Return (x, y) of the center of cell containing provided text 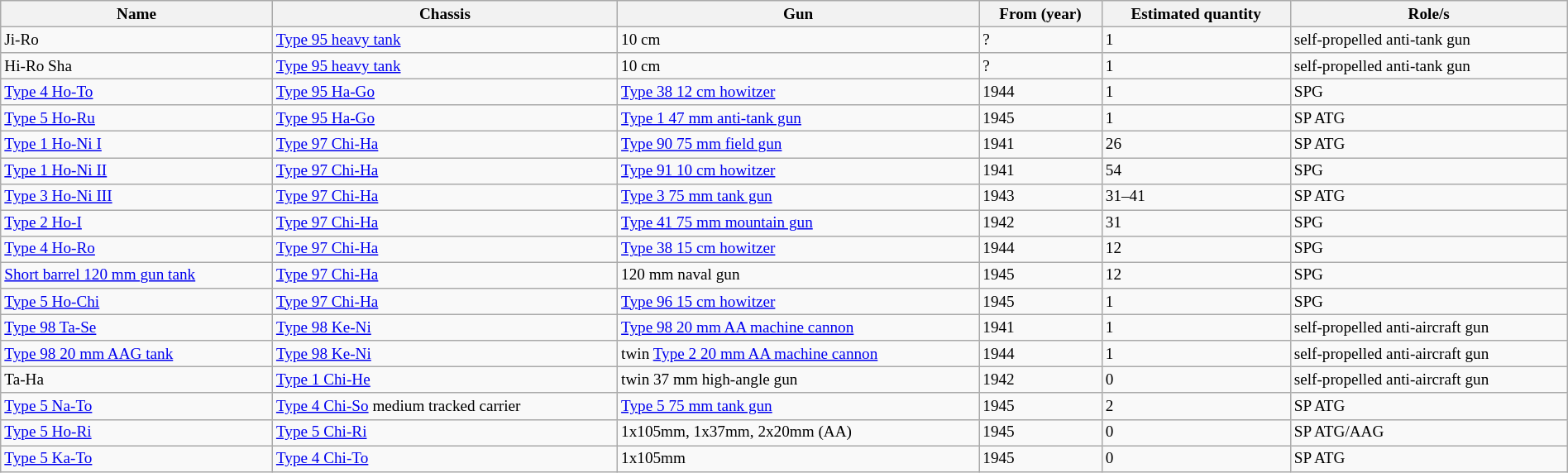
Type 5 Chi-Ri (445, 432)
Type 4 Ho-Ro (137, 249)
1x105mm, 1x37mm, 2x20mm (AA) (799, 432)
Type 5 75 mm tank gun (799, 406)
Type 2 Ho-I (137, 223)
Type 1 Ho-Ni I (137, 145)
Type 98 20 mm AAG tank (137, 354)
Type 98 Ta-Se (137, 327)
Type 4 Ho-To (137, 92)
twin 37 mm high-angle gun (799, 380)
Type 91 10 cm howitzer (799, 170)
31–41 (1196, 197)
Type 3 Ho-Ni III (137, 197)
Short barrel 120 mm gun tank (137, 275)
Type 38 12 cm howitzer (799, 92)
Ta-Ha (137, 380)
Hi-Ro Sha (137, 66)
twin Type 2 20 mm AA machine cannon (799, 354)
Type 3 75 mm tank gun (799, 197)
120 mm naval gun (799, 275)
Type 1 Ho-Ni II (137, 170)
From (year) (1040, 14)
Type 41 75 mm mountain gun (799, 223)
Type 5 Na-To (137, 406)
Type 5 Ka-To (137, 458)
31 (1196, 223)
2 (1196, 406)
Type 98 20 mm AA machine cannon (799, 327)
Type 96 15 cm howitzer (799, 302)
Type 4 Chi-So medium tracked carrier (445, 406)
Type 5 Ho-Chi (137, 302)
Chassis (445, 14)
1x105mm (799, 458)
Type 1 Chi-He (445, 380)
Type 1 47 mm anti-tank gun (799, 118)
Role/s (1429, 14)
26 (1196, 145)
1943 (1040, 197)
54 (1196, 170)
Gun (799, 14)
Ji-Ro (137, 40)
Estimated quantity (1196, 14)
Type 5 Ho-Ri (137, 432)
Type 4 Chi-To (445, 458)
Name (137, 14)
Type 38 15 cm howitzer (799, 249)
SP ATG/AAG (1429, 432)
Type 90 75 mm field gun (799, 145)
Type 5 Ho-Ru (137, 118)
